Search for the cell housing the specified text and yield its [x, y] center coordinate. 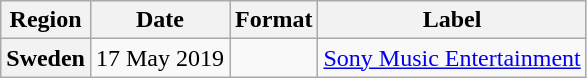
Format [274, 20]
17 May 2019 [160, 58]
Date [160, 20]
Label [452, 20]
Sweden [46, 58]
Sony Music Entertainment [452, 58]
Region [46, 20]
